Detect which cell encompasses the target text, then output its [x, y] center coordinate. 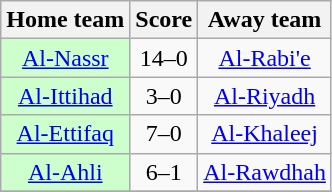
Al-Ahli [66, 172]
6–1 [164, 172]
Al-Rawdhah [265, 172]
Al-Nassr [66, 58]
Away team [265, 20]
Al-Ettifaq [66, 134]
Score [164, 20]
Al-Khaleej [265, 134]
7–0 [164, 134]
Al-Rabi'e [265, 58]
3–0 [164, 96]
Home team [66, 20]
Al-Ittihad [66, 96]
Al-Riyadh [265, 96]
14–0 [164, 58]
